Pinpoint the cell where the given text exists, returning its [X, Y] midpoint coordinate. 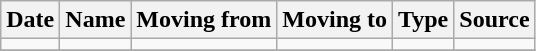
Date [30, 20]
Name [96, 20]
Moving to [335, 20]
Type [424, 20]
Source [494, 20]
Moving from [204, 20]
